Locate the cell with the specified text and output its (x, y) center coordinate. 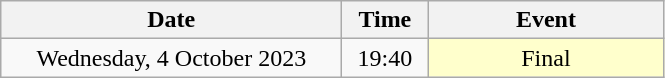
Wednesday, 4 October 2023 (172, 58)
Date (172, 20)
Final (546, 58)
19:40 (385, 58)
Time (385, 20)
Event (546, 20)
